Extract the (x, y) coordinate from the center of the cell holding the provided text.  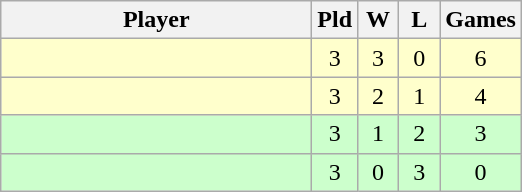
W (378, 20)
Pld (335, 20)
Games (481, 20)
4 (481, 96)
L (420, 20)
Player (156, 20)
6 (481, 58)
